Identify which cell holds the provided text, then report its (X, Y) central coordinate. 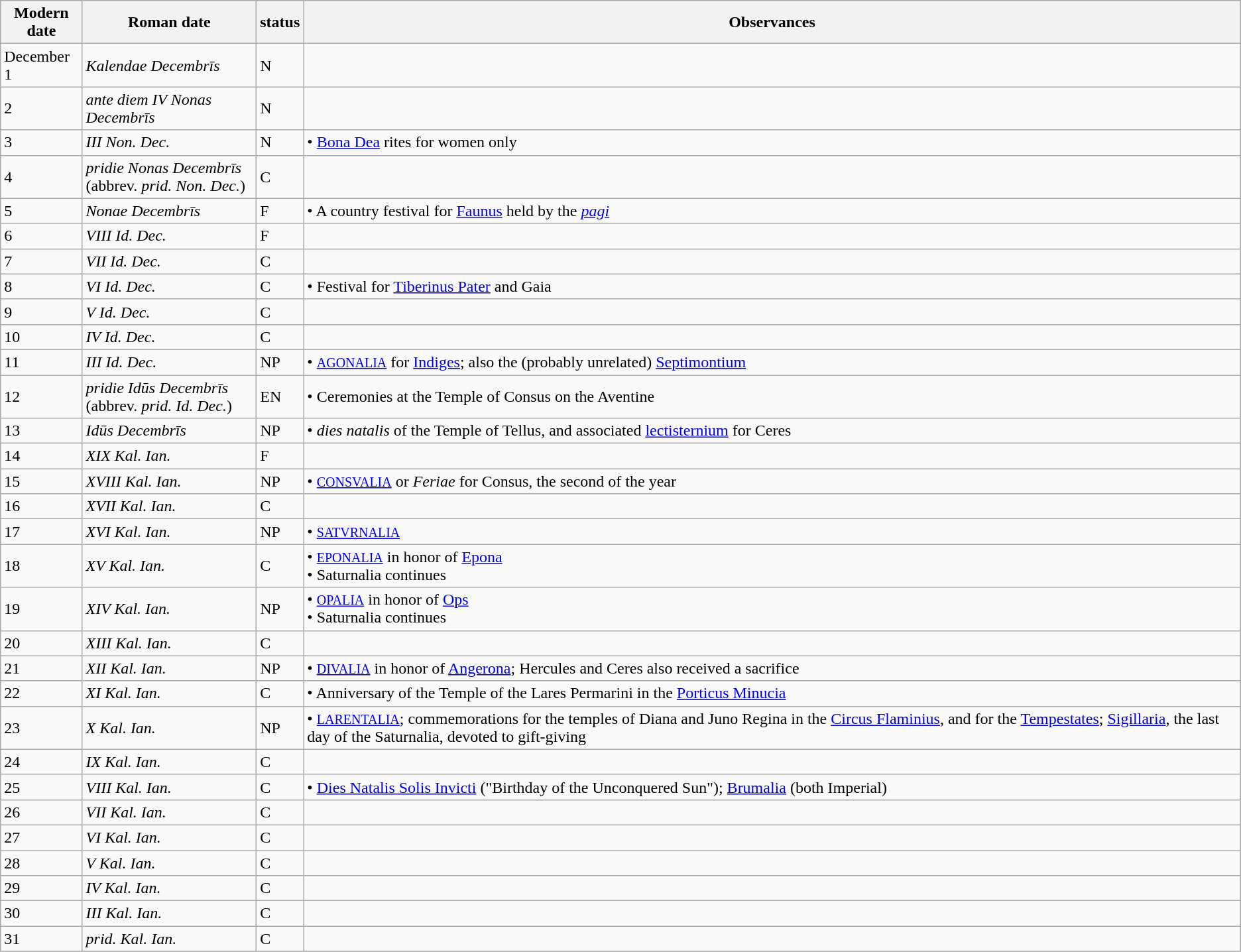
IV Kal. Ian. (170, 888)
XIII Kal. Ian. (170, 643)
X Kal. Ian. (170, 728)
17 (41, 532)
22 (41, 693)
15 (41, 481)
VIII Kal. Ian. (170, 787)
• A country festival for Faunus held by the pagi (772, 211)
18 (41, 566)
XIX Kal. Ian. (170, 456)
16 (41, 506)
19 (41, 609)
14 (41, 456)
27 (41, 837)
• Dies Natalis Solis Invicti ("Birthday of the Unconquered Sun"); Brumalia (both Imperial) (772, 787)
30 (41, 914)
pridie Idūs Decembrīs(abbrev. prid. Id. Dec.) (170, 396)
23 (41, 728)
• CONSVALIA or Feriae for Consus, the second of the year (772, 481)
• EPONALIA in honor of Epona• Saturnalia continues (772, 566)
29 (41, 888)
XVII Kal. Ian. (170, 506)
III Id. Dec. (170, 362)
III Non. Dec. (170, 143)
V Id. Dec. (170, 312)
Kalendae Decembrīs (170, 65)
XV Kal. Ian. (170, 566)
December 1 (41, 65)
20 (41, 643)
31 (41, 939)
Nonae Decembrīs (170, 211)
• dies natalis of the Temple of Tellus, and associated lectisternium for Ceres (772, 431)
VII Id. Dec. (170, 261)
11 (41, 362)
• SATVRNALIA (772, 532)
XIV Kal. Ian. (170, 609)
2 (41, 109)
10 (41, 337)
XVI Kal. Ian. (170, 532)
• Bona Dea rites for women only (772, 143)
• DIVALIA in honor of Angerona; Hercules and Ceres also received a sacrifice (772, 668)
pridie Nonas Decembrīs(abbrev. prid. Non. Dec.) (170, 176)
IX Kal. Ian. (170, 762)
VII Kal. Ian. (170, 812)
• Ceremonies at the Temple of Consus on the Aventine (772, 396)
25 (41, 787)
• OPALIA in honor of Ops• Saturnalia continues (772, 609)
12 (41, 396)
XII Kal. Ian. (170, 668)
VI Id. Dec. (170, 286)
28 (41, 863)
7 (41, 261)
EN (280, 396)
6 (41, 236)
III Kal. Ian. (170, 914)
9 (41, 312)
XVIII Kal. Ian. (170, 481)
XI Kal. Ian. (170, 693)
Observances (772, 23)
• AGONALIA for Indiges; also the (probably unrelated) Septimontium (772, 362)
• Anniversary of the Temple of the Lares Permarini in the Porticus Minucia (772, 693)
VI Kal. Ian. (170, 837)
5 (41, 211)
IV Id. Dec. (170, 337)
prid. Kal. Ian. (170, 939)
Idūs Decembrīs (170, 431)
24 (41, 762)
VIII Id. Dec. (170, 236)
status (280, 23)
8 (41, 286)
Roman date (170, 23)
26 (41, 812)
3 (41, 143)
• Festival for Tiberinus Pater and Gaia (772, 286)
V Kal. Ian. (170, 863)
21 (41, 668)
Moderndate (41, 23)
ante diem IV Nonas Decembrīs (170, 109)
13 (41, 431)
4 (41, 176)
